Output the [x, y] coordinate of the center of the cell containing the given text.  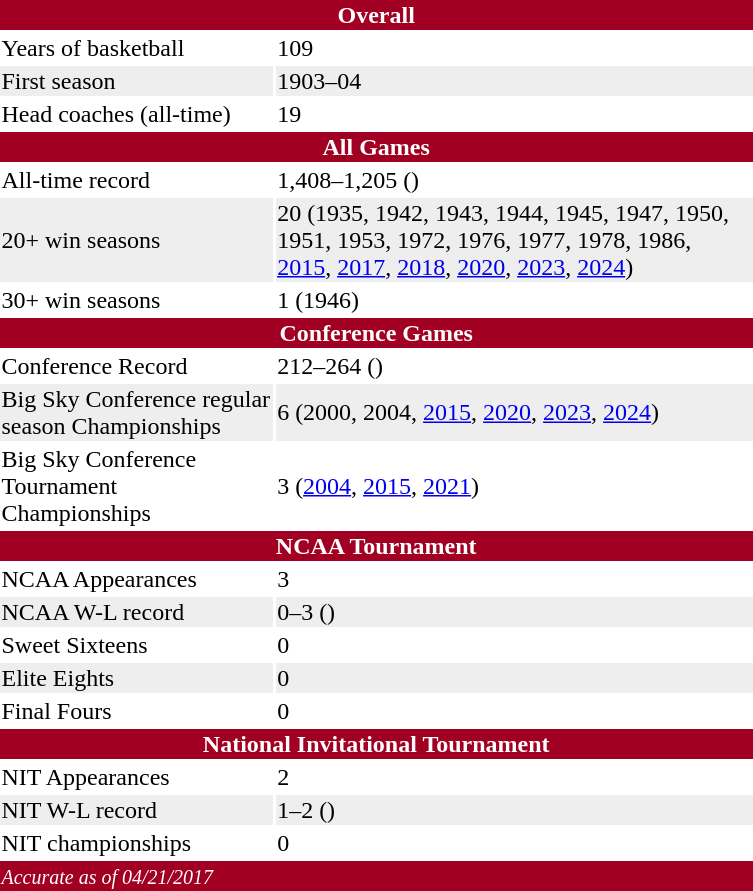
All-time record [136, 180]
All Games [376, 147]
First season [136, 81]
Sweet Sixteens [136, 645]
1,408–1,205 () [514, 180]
Final Fours [136, 711]
30+ win seasons [136, 300]
Elite Eights [136, 678]
NCAA Appearances [136, 579]
6 (2000, 2004, 2015, 2020, 2023, 2024) [514, 412]
1903–04 [514, 81]
Overall [376, 15]
NIT championships [136, 843]
Big Sky Conference Tournament Championships [136, 486]
1–2 () [514, 810]
NIT Appearances [136, 777]
1 (1946) [514, 300]
212–264 () [514, 366]
Years of basketball [136, 48]
20+ win seasons [136, 240]
2 [514, 777]
NIT W-L record [136, 810]
20 (1935, 1942, 1943, 1944, 1945, 1947, 1950, 1951, 1953, 1972, 1976, 1977, 1978, 1986, 2015, 2017, 2018, 2020, 2023, 2024) [514, 240]
Conference Record [136, 366]
3 [514, 579]
Accurate as of 04/21/2017 [376, 876]
Head coaches (all-time) [136, 114]
109 [514, 48]
NCAA W-L record [136, 612]
Conference Games [376, 333]
NCAA Tournament [376, 546]
Big Sky Conference regular season Championships [136, 412]
National Invitational Tournament [376, 744]
3 (2004, 2015, 2021) [514, 486]
0–3 () [514, 612]
19 [514, 114]
